Determine the (X, Y) coordinate at the center of the cell enclosing the given text.  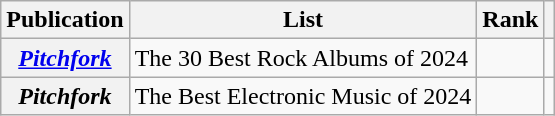
Publication (65, 20)
The Best Electronic Music of 2024 (303, 96)
List (303, 20)
Rank (510, 20)
The 30 Best Rock Albums of 2024 (303, 58)
